Determine the [x, y] coordinate at the center of the cell enclosing the given text.  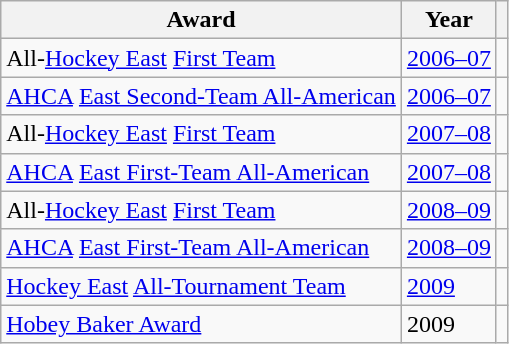
AHCA East Second-Team All-American [202, 96]
Hobey Baker Award [202, 324]
Award [202, 20]
Year [448, 20]
Hockey East All-Tournament Team [202, 286]
